Determine the [X, Y] coordinate at the center of the cell enclosing the given text.  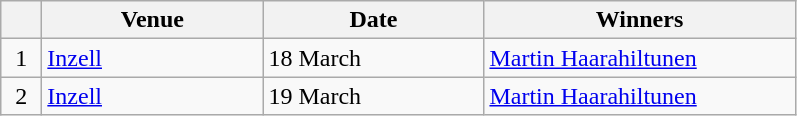
Winners [640, 20]
Date [374, 20]
Venue [152, 20]
1 [22, 58]
2 [22, 96]
19 March [374, 96]
18 March [374, 58]
